Find where the given text appears and provide that cell's center as [x, y] coordinate. 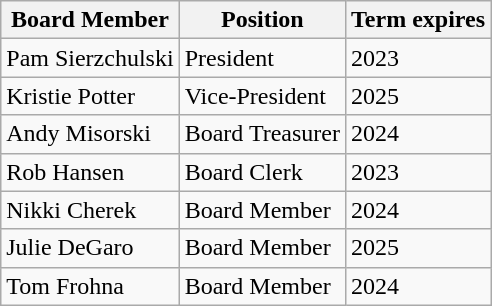
Board Treasurer [262, 134]
Term expires [418, 20]
Kristie Potter [90, 96]
Pam Sierzchulski [90, 58]
Tom Frohna [90, 286]
Julie DeGaro [90, 248]
Vice-President [262, 96]
Position [262, 20]
Rob Hansen [90, 172]
Nikki Cherek [90, 210]
Board Clerk [262, 172]
President [262, 58]
Andy Misorski [90, 134]
